Output the [X, Y] coordinate of the center of the cell containing the given text.  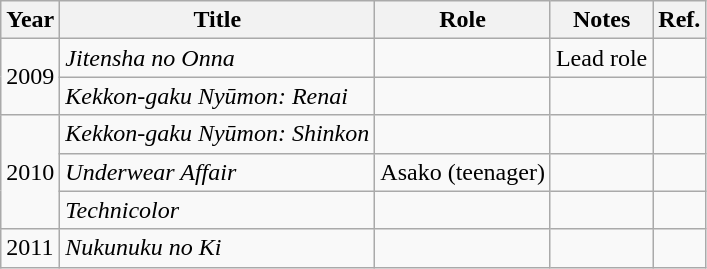
Year [30, 20]
Kekkon-gaku Nyūmon: Shinkon [218, 134]
Lead role [601, 58]
Notes [601, 20]
2011 [30, 248]
Role [463, 20]
Ref. [680, 20]
Technicolor [218, 210]
Nukunuku no Ki [218, 248]
Underwear Affair [218, 172]
Kekkon-gaku Nyūmon: Renai [218, 96]
Title [218, 20]
Asako (teenager) [463, 172]
2010 [30, 172]
Jitensha no Onna [218, 58]
2009 [30, 77]
